Output the [X, Y] coordinate of the center of the cell containing the given text.  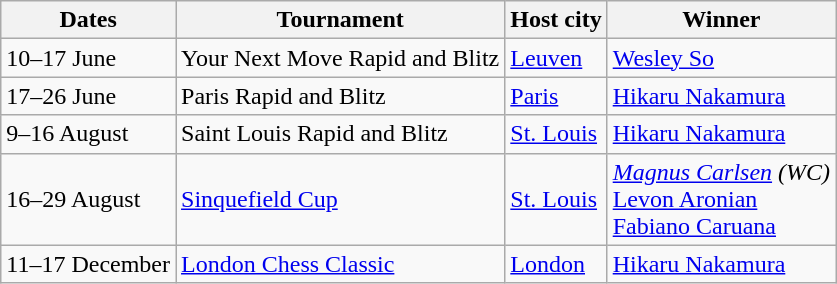
Paris Rapid and Blitz [340, 96]
Your Next Move Rapid and Blitz [340, 58]
London [556, 264]
Host city [556, 20]
Winner [721, 20]
Magnus Carlsen (WC) Levon Aronian Fabiano Caruana [721, 199]
London Chess Classic [340, 264]
16–29 August [88, 199]
Sinquefield Cup [340, 199]
Dates [88, 20]
17–26 June [88, 96]
Paris [556, 96]
Wesley So [721, 58]
Saint Louis Rapid and Blitz [340, 134]
Leuven [556, 58]
Tournament [340, 20]
10–17 June [88, 58]
11–17 December [88, 264]
9–16 August [88, 134]
